Return [x, y] of the center of cell containing provided text 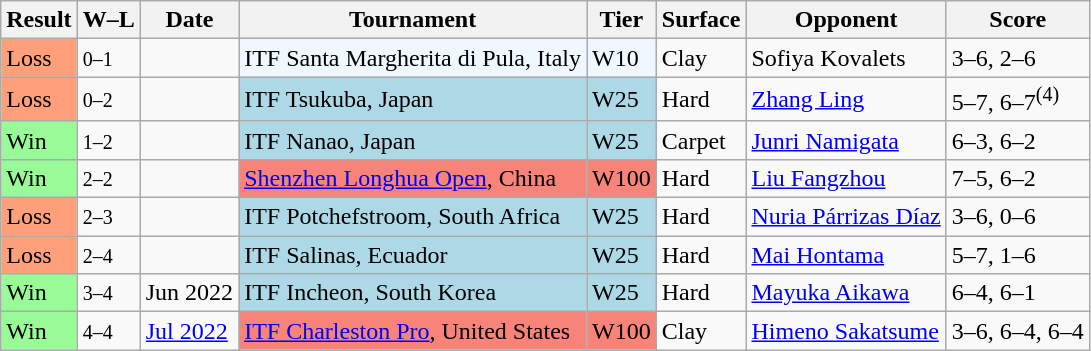
2–2 [108, 178]
3–4 [108, 293]
0–2 [108, 100]
ITF Nanao, Japan [413, 140]
6–3, 6–2 [1018, 140]
3–6, 2–6 [1018, 58]
Opponent [846, 20]
5–7, 6–7(4) [1018, 100]
ITF Santa Margherita di Pula, Italy [413, 58]
W–L [108, 20]
W10 [622, 58]
ITF Charleston Pro, United States [413, 331]
Junri Namigata [846, 140]
ITF Salinas, Ecuador [413, 255]
Result [39, 20]
3–6, 6–4, 6–4 [1018, 331]
ITF Incheon, South Korea [413, 293]
ITF Tsukuba, Japan [413, 100]
Jul 2022 [189, 331]
ITF Potchefstroom, South Africa [413, 217]
Tournament [413, 20]
3–6, 0–6 [1018, 217]
Shenzhen Longhua Open, China [413, 178]
Jun 2022 [189, 293]
1–2 [108, 140]
2–3 [108, 217]
0–1 [108, 58]
Liu Fangzhou [846, 178]
Mai Hontama [846, 255]
Tier [622, 20]
Himeno Sakatsume [846, 331]
Nuria Párrizas Díaz [846, 217]
Zhang Ling [846, 100]
Mayuka Aikawa [846, 293]
Carpet [701, 140]
2–4 [108, 255]
Score [1018, 20]
4–4 [108, 331]
5–7, 1–6 [1018, 255]
Sofiya Kovalets [846, 58]
Surface [701, 20]
Date [189, 20]
6–4, 6–1 [1018, 293]
7–5, 6–2 [1018, 178]
